Capture the cell that displays the provided text and extract its (x, y) central coordinate. 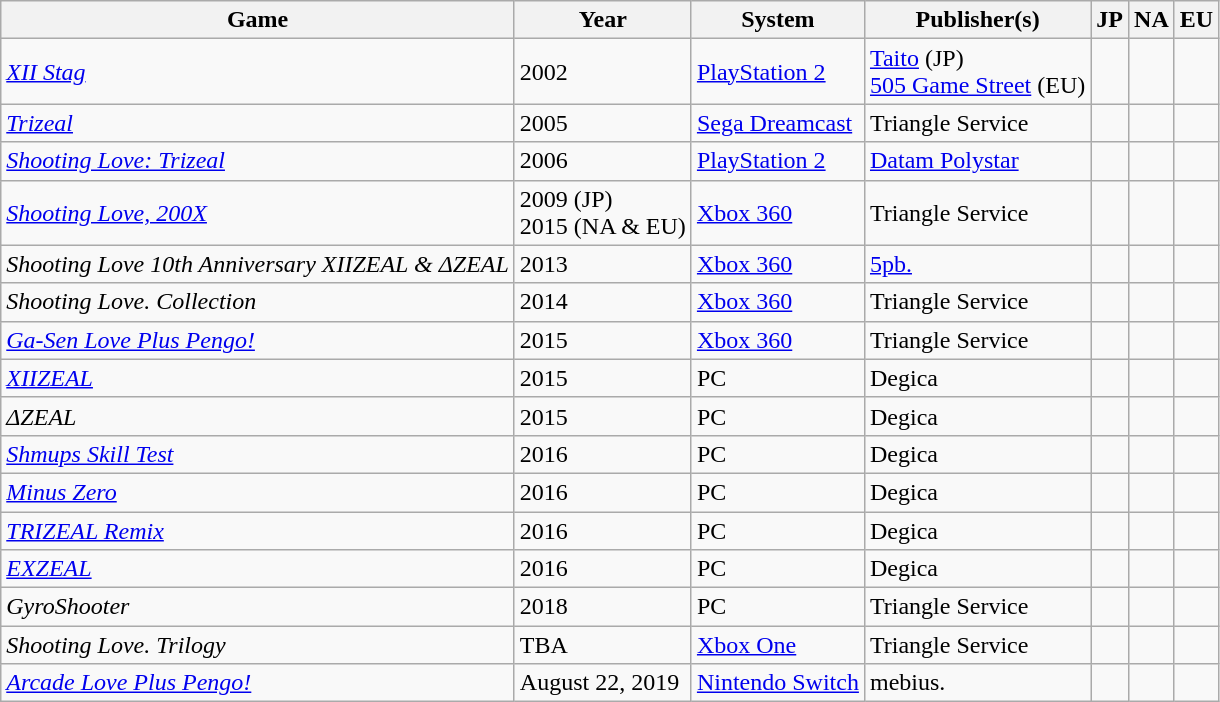
Shooting Love. Trilogy (258, 645)
Shooting Love: Trizeal (258, 161)
Datam Polystar (977, 161)
mebius. (977, 683)
2006 (602, 161)
JP (1110, 20)
2002 (602, 72)
Publisher(s) (977, 20)
Shooting Love 10th Anniversary XIIZEAL & ΔZEAL (258, 264)
Game (258, 20)
Shooting Love, 200X (258, 212)
Year (602, 20)
TRIZEAL Remix (258, 531)
Taito (JP) 505 Game Street (EU) (977, 72)
EU (1196, 20)
Xbox One (778, 645)
5pb. (977, 264)
Ga-Sen Love Plus Pengo! (258, 340)
Arcade Love Plus Pengo! (258, 683)
EXZEAL (258, 569)
2018 (602, 607)
Trizeal (258, 123)
Minus Zero (258, 492)
ΔZEAL (258, 416)
2014 (602, 302)
Nintendo Switch (778, 683)
GyroShooter (258, 607)
Sega Dreamcast (778, 123)
NA (1152, 20)
Shooting Love. Collection (258, 302)
XIIZEAL (258, 378)
Shmups Skill Test (258, 454)
XII Stag (258, 72)
2009 (JP) 2015 (NA & EU) (602, 212)
2005 (602, 123)
August 22, 2019 (602, 683)
System (778, 20)
TBA (602, 645)
2013 (602, 264)
